Scan for the cell matching the given text and deliver its [X, Y] coordinate at center. 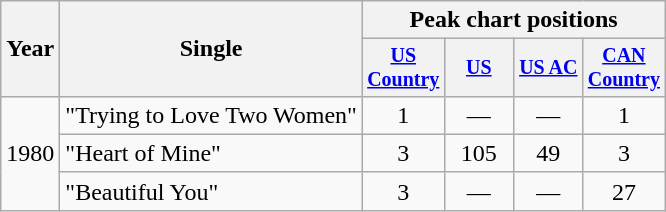
Single [212, 49]
27 [624, 191]
US [478, 68]
105 [478, 153]
US AC [548, 68]
"Trying to Love Two Women" [212, 115]
Peak chart positions [513, 20]
"Beautiful You" [212, 191]
49 [548, 153]
US Country [403, 68]
"Heart of Mine" [212, 153]
CAN Country [624, 68]
1980 [30, 153]
Year [30, 49]
